Pinpoint the cell where the given text exists, returning its [x, y] midpoint coordinate. 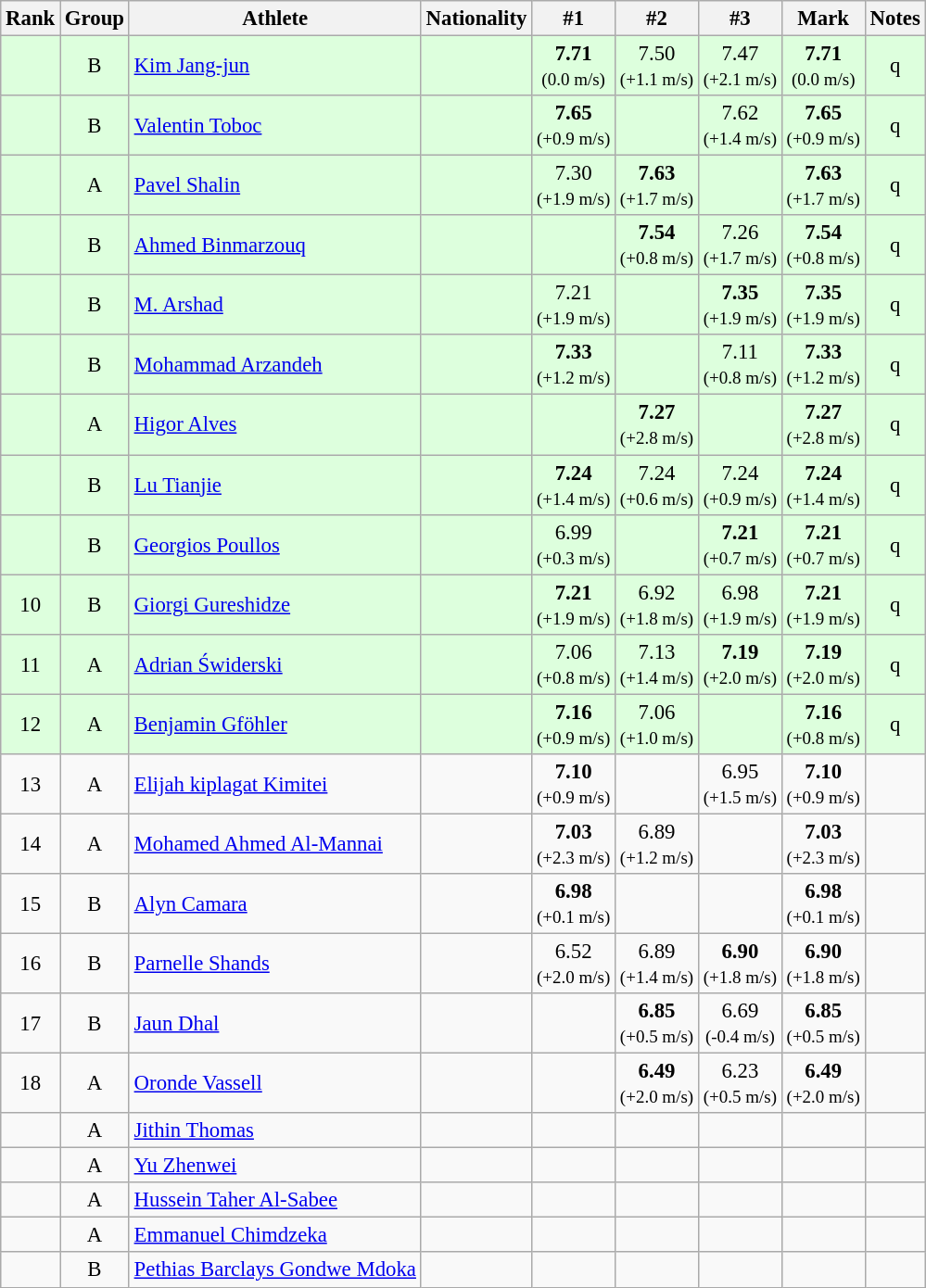
17 [31, 1023]
6.23 (+0.5 m/s) [740, 1084]
Emmanuel Chimdzeka [274, 1235]
6.69 (-0.4 m/s) [740, 1023]
13 [31, 784]
Notes [895, 19]
18 [31, 1084]
16 [31, 964]
Lu Tianjie [274, 486]
#2 [657, 19]
10 [31, 604]
6.92 (+1.8 m/s) [657, 604]
7.30 (+1.9 m/s) [574, 185]
6.89 (+1.4 m/s) [657, 964]
6.98 (+1.9 m/s) [740, 604]
#1 [574, 19]
Elijah kiplagat Kimitei [274, 784]
11 [31, 663]
7.24 (+0.6 m/s) [657, 486]
7.50 (+1.1 m/s) [657, 67]
7.62 (+1.4 m/s) [740, 126]
Jithin Thomas [274, 1130]
6.99 (+0.3 m/s) [574, 545]
Benjamin Gföhler [274, 725]
Mohammad Arzandeh [274, 365]
Jaun Dhal [274, 1023]
6.89 (+1.2 m/s) [657, 843]
7.06 (+0.8 m/s) [574, 663]
M. Arshad [274, 306]
Alyn Camara [274, 904]
Georgios Poullos [274, 545]
Pethias Barclays Gondwe Mdoka [274, 1270]
6.95 (+1.5 m/s) [740, 784]
Mohamed Ahmed Al-Mannai [274, 843]
Pavel Shalin [274, 185]
Giorgi Gureshidze [274, 604]
Valentin Toboc [274, 126]
Yu Zhenwei [274, 1166]
Nationality [476, 19]
Mark [823, 19]
7.26 (+1.7 m/s) [740, 245]
Group [95, 19]
7.16 (+0.8 m/s) [823, 725]
Athlete [274, 19]
7.13 (+1.4 m/s) [657, 663]
Hussein Taher Al-Sabee [274, 1200]
7.24 (+0.9 m/s) [740, 486]
7.16 (+0.9 m/s) [574, 725]
Adrian Świderski [274, 663]
Kim Jang-jun [274, 67]
#3 [740, 19]
6.52 (+2.0 m/s) [574, 964]
7.11 (+0.8 m/s) [740, 365]
12 [31, 725]
Oronde Vassell [274, 1084]
Higor Alves [274, 424]
Parnelle Shands [274, 964]
7.47 (+2.1 m/s) [740, 67]
15 [31, 904]
Rank [31, 19]
7.06 (+1.0 m/s) [657, 725]
Ahmed Binmarzouq [274, 245]
14 [31, 843]
